Find where the given text appears and provide that cell's center as [x, y] coordinate. 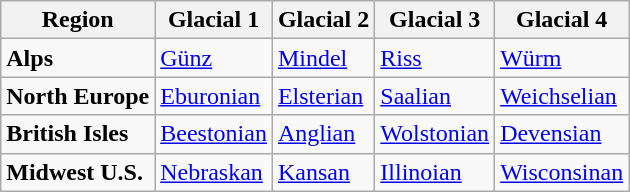
Glacial 4 [562, 20]
Beestonian [214, 134]
Weichselian [562, 96]
Riss [435, 58]
Region [78, 20]
North Europe [78, 96]
Saalian [435, 96]
British Isles [78, 134]
Midwest U.S. [78, 172]
Wolstonian [435, 134]
Kansan [323, 172]
Glacial 3 [435, 20]
Mindel [323, 58]
Nebraskan [214, 172]
Anglian [323, 134]
Elsterian [323, 96]
Günz [214, 58]
Glacial 2 [323, 20]
Eburonian [214, 96]
Illinoian [435, 172]
Devensian [562, 134]
Wisconsinan [562, 172]
Alps [78, 58]
Würm [562, 58]
Glacial 1 [214, 20]
